Search for the cell housing the specified text and yield its (x, y) center coordinate. 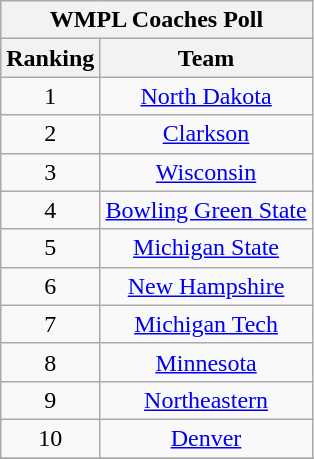
Ranking (50, 58)
10 (50, 438)
3 (50, 172)
4 (50, 210)
Wisconsin (206, 172)
Michigan State (206, 248)
Northeastern (206, 400)
Denver (206, 438)
New Hampshire (206, 286)
6 (50, 286)
9 (50, 400)
Clarkson (206, 134)
Minnesota (206, 362)
2 (50, 134)
5 (50, 248)
8 (50, 362)
Michigan Tech (206, 324)
North Dakota (206, 96)
1 (50, 96)
7 (50, 324)
Team (206, 58)
Bowling Green State (206, 210)
WMPL Coaches Poll (156, 20)
